Output the (x, y) coordinate of the center of the cell containing the given text.  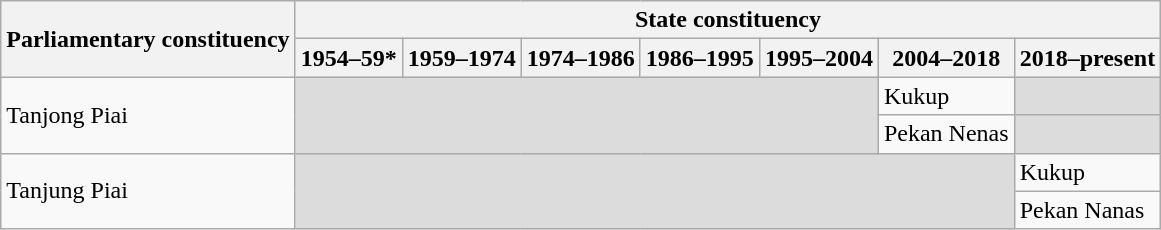
State constituency (728, 20)
1995–2004 (818, 58)
Tanjung Piai (148, 191)
Pekan Nenas (946, 134)
1954–59* (348, 58)
Pekan Nanas (1088, 210)
2018–present (1088, 58)
1959–1974 (462, 58)
2004–2018 (946, 58)
1986–1995 (700, 58)
1974–1986 (580, 58)
Parliamentary constituency (148, 39)
Tanjong Piai (148, 115)
